Return the (X, Y) coordinate for the center point of the cell that contains the specified text.  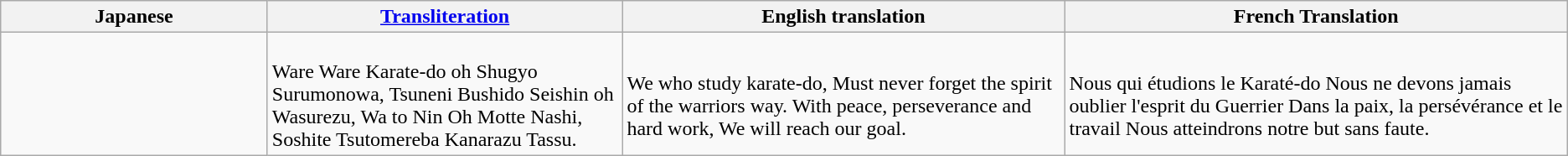
French Translation (1316, 17)
Transliteration (445, 17)
English translation (843, 17)
Japanese (134, 17)
We who study karate-do, Must never forget the spirit of the warriors way. With peace, perseverance and hard work, We will reach our goal. (843, 94)
Ware Ware Karate-do oh Shugyo Surumonowa, Tsuneni Bushido Seishin oh Wasurezu, Wa to Nin Oh Motte Nashi, Soshite Tsutomereba Kanarazu Tassu. (445, 94)
